Return the (x, y) coordinate for the center point of the cell that contains the specified text.  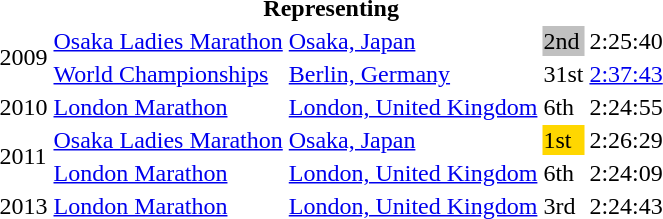
2nd (564, 41)
31st (564, 74)
World Championships (168, 74)
1st (564, 140)
Berlin, Germany (413, 74)
